Scan for the cell matching the given text and deliver its [X, Y] coordinate at center. 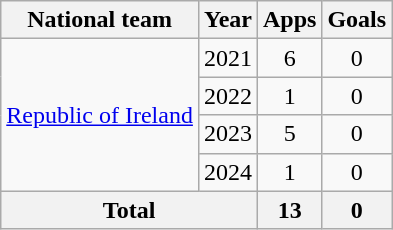
Republic of Ireland [100, 115]
Total [130, 210]
2023 [228, 134]
6 [289, 58]
13 [289, 210]
2021 [228, 58]
Year [228, 20]
Goals [357, 20]
2024 [228, 172]
National team [100, 20]
Apps [289, 20]
5 [289, 134]
2022 [228, 96]
